Return the [x, y] coordinate for the center point of the cell that contains the specified text.  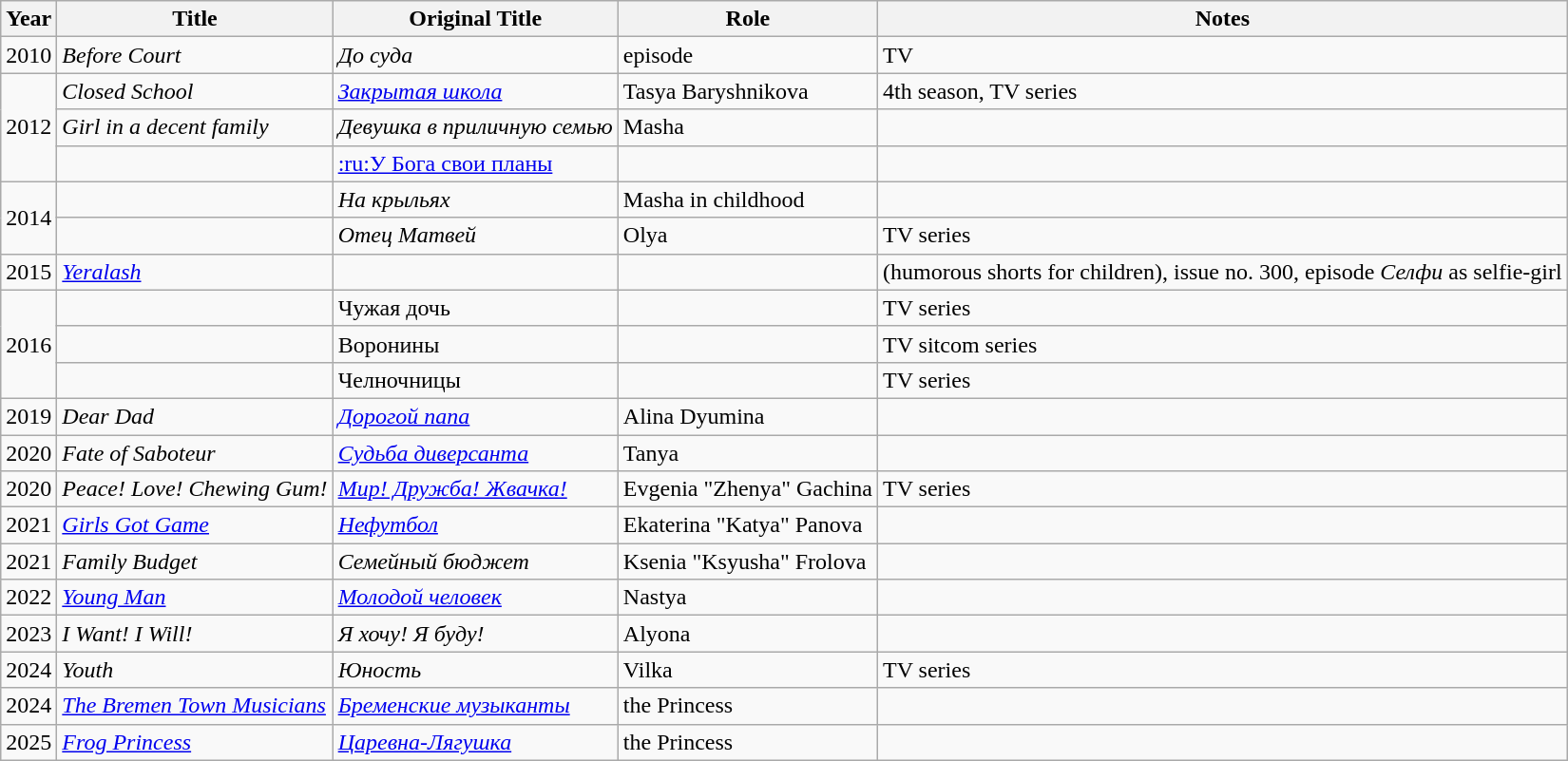
Original Title [475, 19]
(humorous shorts for children), issue no. 300, episode Селфи as selfie-girl [1223, 272]
2023 [29, 634]
Frog Princess [195, 742]
:ru:У Бога свои планы [475, 163]
Я хочу! Я буду! [475, 634]
Youth [195, 670]
Семейный бюджет [475, 561]
Молодой человек [475, 598]
2016 [29, 344]
Судьба диверсанта [475, 453]
Ksenia "Ksyusha" Frolova [747, 561]
I Want! I Will! [195, 634]
Closed School [195, 91]
2014 [29, 218]
2015 [29, 272]
Dear Dad [195, 416]
2022 [29, 598]
Masha in childhood [747, 200]
Masha [747, 127]
На крыльях [475, 200]
The Bremen Town Musicians [195, 706]
Tanya [747, 453]
2025 [29, 742]
До суда [475, 55]
Peace! Love! Chewing Gum! [195, 489]
Title [195, 19]
Notes [1223, 19]
Ekaterina "Katya" Panova [747, 525]
TV [1223, 55]
Нефутбол [475, 525]
TV sitcom series [1223, 344]
Evgenia "Zhenya" Gachina [747, 489]
Girl in a decent family [195, 127]
Nastya [747, 598]
4th season, TV series [1223, 91]
episode [747, 55]
2012 [29, 127]
Мир! Дружба! Жвачка! [475, 489]
Young Man [195, 598]
Family Budget [195, 561]
Girls Got Game [195, 525]
Fate of Saboteur [195, 453]
Vilka [747, 670]
Воронины [475, 344]
Дорогой папа [475, 416]
2019 [29, 416]
Бременские музыканты [475, 706]
Yeralash [195, 272]
Царевна-Лягушка [475, 742]
Year [29, 19]
Девушка в приличную семью [475, 127]
Чужая дочь [475, 308]
Alina Dyumina [747, 416]
Role [747, 19]
Olya [747, 236]
Tasya Baryshnikova [747, 91]
Отец Матвей [475, 236]
Челночницы [475, 380]
Закрытая школа [475, 91]
2010 [29, 55]
Before Court [195, 55]
Юность [475, 670]
Alyona [747, 634]
